Search for the cell housing the specified text and yield its (x, y) center coordinate. 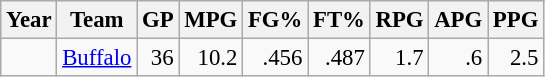
FG% (276, 20)
FT% (340, 20)
MPG (211, 20)
Buffalo (97, 58)
PPG (516, 20)
1.7 (400, 58)
GP (158, 20)
Team (97, 20)
10.2 (211, 58)
2.5 (516, 58)
RPG (400, 20)
Year (29, 20)
.487 (340, 58)
36 (158, 58)
APG (458, 20)
.6 (458, 58)
.456 (276, 58)
